Capture the cell that displays the provided text and extract its (X, Y) central coordinate. 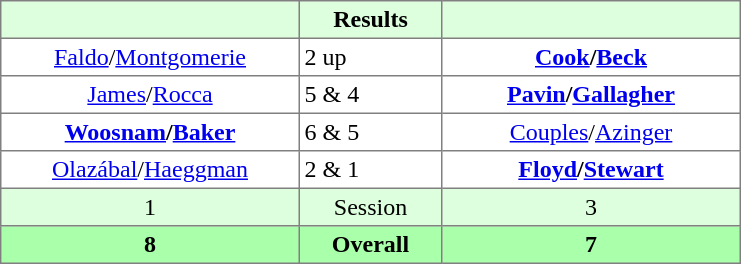
5 & 4 (370, 95)
1 (150, 207)
Woosnam/Baker (150, 132)
2 & 1 (370, 170)
Overall (370, 245)
8 (150, 245)
Couples/Azinger (591, 132)
Cook/Beck (591, 57)
Pavin/Gallagher (591, 95)
2 up (370, 57)
Session (370, 207)
7 (591, 245)
Faldo/Montgomerie (150, 57)
Floyd/Stewart (591, 170)
6 & 5 (370, 132)
Olazábal/Haeggman (150, 170)
James/Rocca (150, 95)
Results (370, 20)
3 (591, 207)
